Find where the given text appears and provide that cell's center as [x, y] coordinate. 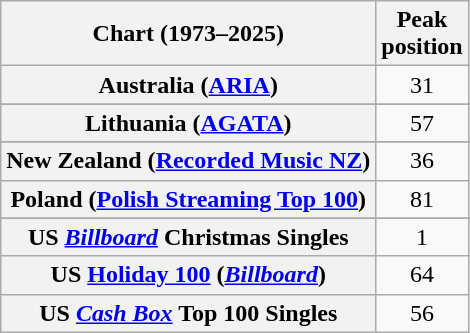
New Zealand (Recorded Music NZ) [188, 161]
57 [422, 123]
64 [422, 275]
Poland (Polish Streaming Top 100) [188, 199]
US Holiday 100 (Billboard) [188, 275]
Peakposition [422, 34]
US Billboard Christmas Singles [188, 237]
1 [422, 237]
US Cash Box Top 100 Singles [188, 313]
31 [422, 85]
Australia (ARIA) [188, 85]
36 [422, 161]
56 [422, 313]
81 [422, 199]
Chart (1973–2025) [188, 34]
Lithuania (AGATA) [188, 123]
